Output the (X, Y) coordinate of the center of the cell containing the given text.  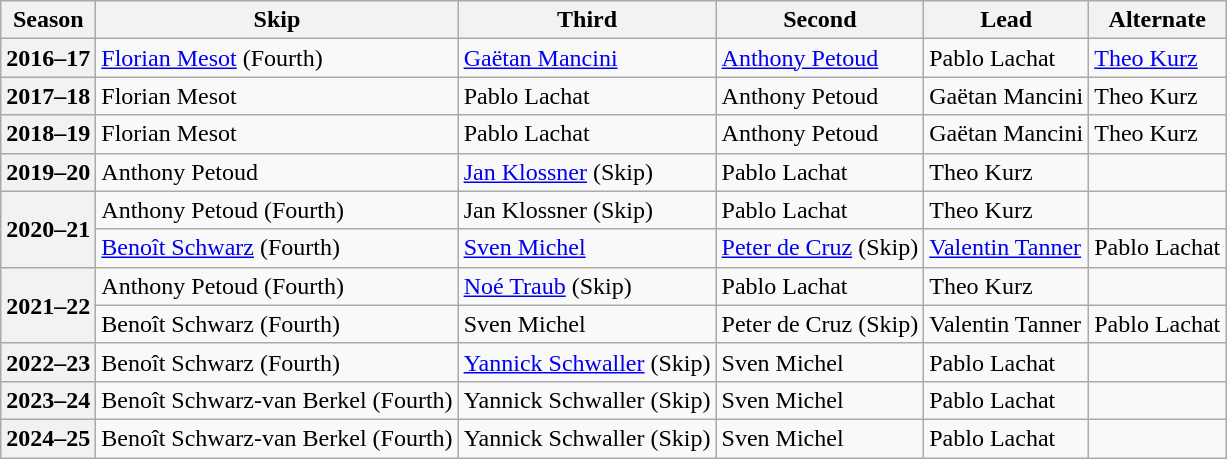
Lead (1006, 20)
Alternate (1158, 20)
Florian Mesot (Fourth) (277, 58)
Noé Traub (Skip) (587, 286)
Skip (277, 20)
2018–19 (48, 134)
2022–23 (48, 362)
2019–20 (48, 172)
2021–22 (48, 305)
Second (820, 20)
Season (48, 20)
2024–25 (48, 438)
2020–21 (48, 229)
2017–18 (48, 96)
2023–24 (48, 400)
2016–17 (48, 58)
Third (587, 20)
